Search for the cell housing the specified text and yield its [x, y] center coordinate. 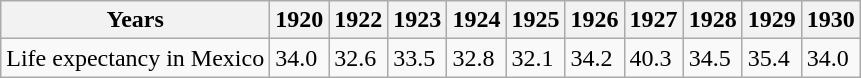
40.3 [654, 58]
32.6 [358, 58]
33.5 [418, 58]
32.8 [476, 58]
35.4 [772, 58]
1926 [594, 20]
1928 [712, 20]
1925 [536, 20]
1922 [358, 20]
Years [136, 20]
1927 [654, 20]
32.1 [536, 58]
1924 [476, 20]
1930 [830, 20]
34.5 [712, 58]
34.2 [594, 58]
Life expectancy in Mexico [136, 58]
1923 [418, 20]
1929 [772, 20]
1920 [300, 20]
